Scan for the cell matching the given text and deliver its [x, y] coordinate at center. 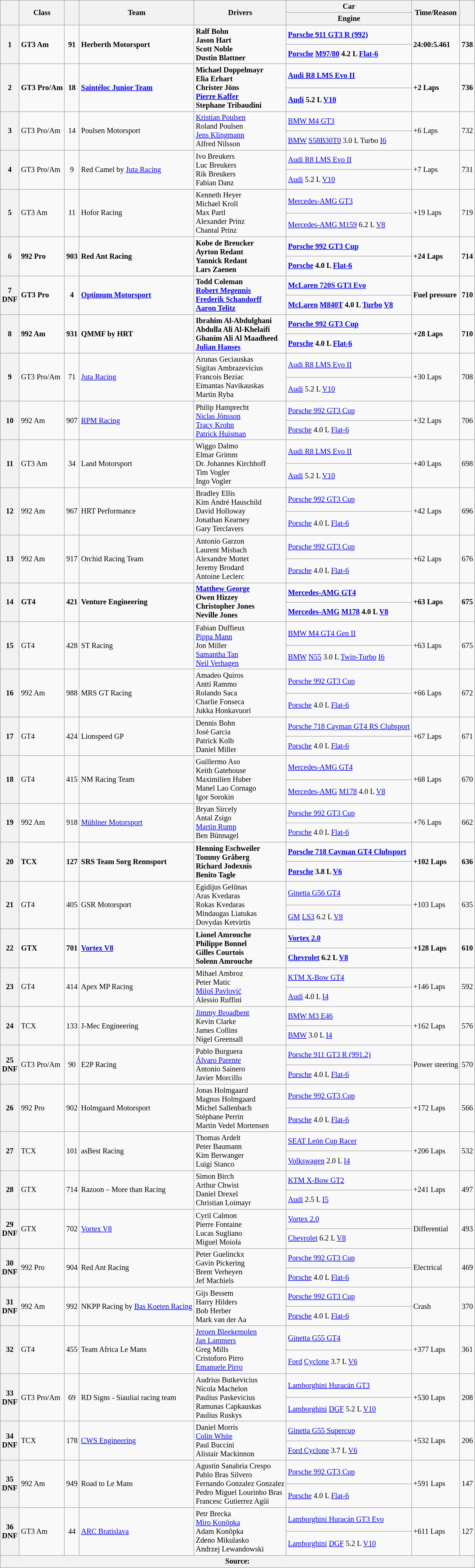
GT3 Pro [42, 295]
+42 Laps [435, 511]
5 [10, 213]
Philip Hamprecht Niclas Jönsson Tracy Krohn Patrick Huisman [240, 420]
672 [467, 693]
CWS Engineering [137, 1440]
ST Racing [137, 645]
428 [72, 645]
917 [72, 559]
+103 Laps [435, 905]
415 [72, 780]
992 [72, 1306]
Kobe de Breucker Ayrton Redant Yannick Redant Lars Zaenen [240, 256]
Audi 4.0 L I4 [349, 997]
904 [72, 1268]
Pablo Burguera Álvaro Parente Antonio Sainero Javier Morcillo [240, 1064]
MRS GT Racing [137, 693]
405 [72, 905]
HRT Performance [137, 511]
Lionel Amrouche Philippe Bonnel Gilles Courtois Solenn Amrouche [240, 948]
Bryan Sircely Antal Zsigo Martin Rump Ben Bünnagel [240, 823]
Venture Engineering [137, 602]
RD Signs - Siauliai racing team [137, 1397]
Guillermo Aso Keith Gatehouse Maximilien Huber Manel Lao Cornago Igor Sorokin [240, 780]
907 [72, 420]
12 [10, 511]
Hofor Racing [137, 213]
Saintéloc Junior Team [137, 87]
+206 Laps [435, 1151]
949 [72, 1484]
SRS Team Sorg Rennsport [137, 862]
610 [467, 948]
Antonio Garzon Laurent Misbach Alexandre Mottet Jeremy Brodard Antoine Leclerc [240, 559]
Agustin Sanabria Crespo Pablo Bras Silvero Fernando Gonzalez Gonzalez Pedro Miguel Lourinho Bras Francesc Gutierrez Agüi [240, 1484]
178 [72, 1440]
32 [10, 1350]
Kenneth Heyer Michael Kroll Max Partl Alexander Prinz Chantal Prinz [240, 213]
3 [10, 131]
Class [42, 12]
+2 Laps [435, 87]
Ginetta G55 GT4 [349, 1338]
Ivo Breukers Luc Breukers Rik Breukers Fabian Danz [240, 170]
Power steering [435, 1064]
Audrius Butkevicius Nicola Machelon Paulius Paskevicius Ramunas Capkauskas Paulius Ruskys [240, 1397]
Petr Brecka Miro Konôpka Adam Konôpka Zdeno Mikulasko Andrzej Lewandowski [240, 1532]
+6 Laps [435, 131]
Porsche M97/80 4.2 L Flat-6 [349, 54]
RPM Racing [137, 420]
Mühlner Motorsport [137, 823]
719 [467, 213]
19 [10, 823]
698 [467, 463]
ARC Bratislava [137, 1532]
Orchid Racing Team [137, 559]
Todd Coleman Robert Megennis Frederik Schandorff Aaron Telitz [240, 295]
34 [72, 463]
+532 Laps [435, 1440]
635 [467, 905]
+66 Laps [435, 693]
+530 Laps [435, 1397]
Electrical [435, 1268]
Volkswagen 2.0 L I4 [349, 1161]
455 [72, 1350]
Porsche 718 Cayman GT4 Clubsport [349, 852]
Lionspeed GP [137, 736]
Apex MP Racing [137, 987]
421 [72, 602]
Arunas Geciauskas Sigitas Ambrazevicius Francois Beziac Eimantas Navikauskas Martin Ryba [240, 377]
370 [467, 1306]
Jeroen Bleekemolen Jan Lammers Greg Mills Cristoforo Pirro Emanuele Pirro [240, 1350]
Time/Reason [435, 12]
+591 Laps [435, 1484]
676 [467, 559]
+241 Laps [435, 1190]
GSR Motorsport [137, 905]
576 [467, 1026]
738 [467, 44]
McLaren 720S GT3 Evo [349, 285]
731 [467, 170]
Fabian Duffieux Pippa Mann Jon Miller Samantha Tan Neil Verhagen [240, 645]
Ralf Bohn Jason Hart Scott Noble Dustin Blattner [240, 44]
+40 Laps [435, 463]
706 [467, 420]
91 [72, 44]
+76 Laps [435, 823]
7DNF [10, 295]
101 [72, 1151]
Porsche 3.8 L V6 [349, 871]
+162 Laps [435, 1026]
206 [467, 1440]
732 [467, 131]
34DNF [10, 1440]
Differential [435, 1229]
903 [72, 256]
Lamborghini Huracán GT3 Evo [349, 1519]
+128 Laps [435, 948]
71 [72, 377]
702 [72, 1229]
Daniel Morris Colin White Paul Buccini Alistair Mackinnon [240, 1440]
902 [72, 1108]
29DNF [10, 1229]
Team Africa Le Mans [137, 1350]
493 [467, 1229]
36DNF [10, 1532]
31DNF [10, 1306]
Porsche 911 GT3 R (992) [349, 35]
20 [10, 862]
701 [72, 948]
592 [467, 987]
Porsche 718 Cayman GT4 RS Clubsport [349, 726]
Wiggo Dalmo Elmar Grimm Dr. Johannes Kirchhoff Tim Vogler Ingo Vogler [240, 463]
Car [349, 6]
Bradley Ellis Kim André Hauschild David Holloway Jonathan Kearney Gary Terclavers [240, 511]
KTM X-Bow GT4 [349, 977]
8 [10, 334]
Matthew George Owen Hizzey Christopher Jones Neville Jones [240, 602]
NKPP Racing by Bas Koeten Racing [137, 1306]
+32 Laps [435, 420]
208 [467, 1397]
+67 Laps [435, 736]
Land Motorsport [137, 463]
671 [467, 736]
13 [10, 559]
Mihael Ambroz Peter Matic Miloš Pavlović Alessio Ruffini [240, 987]
+24 Laps [435, 256]
Optimum Motorsport [137, 295]
+377 Laps [435, 1350]
McLaren M840T 4.0 L Turbo V8 [349, 304]
Jonas Holmgaard Magnus Holmgaard Michel Sallenbach Stéphane Perrin Martin Vedel Mortensen [240, 1108]
16 [10, 693]
988 [72, 693]
27 [10, 1151]
469 [467, 1268]
Mercedes-AMG GT3 [349, 201]
+30 Laps [435, 377]
636 [467, 862]
+7 Laps [435, 170]
Drivers [240, 12]
Razoon – More than Racing [137, 1190]
25DNF [10, 1064]
J-Mec Engineering [137, 1026]
Peter Guelinckx Gavin Pickering Brent Verheyen Jef Machiels [240, 1268]
Ginetta G55 Supercup [349, 1431]
asBest Racing [137, 1151]
Engine [349, 19]
Egidijus Gelūnas Aras Kvedaras Rokas Kvedaras Mindaugas Liatukas Dovydas Ketvirtis [240, 905]
Team [137, 12]
BMW 3.0 L I4 [349, 1036]
662 [467, 823]
KTM X-Bow GT2 [349, 1180]
Audi 2.5 L I5 [349, 1200]
Dennis Bohn José Garcia Patrick Kolb Daniel Miller [240, 736]
Cyril Calmon Pierre Fontaine Lucas Sugliano Miguel Moiola [240, 1229]
497 [467, 1190]
+146 Laps [435, 987]
BMW N55 3.0 L Twin-Turbo I6 [349, 657]
Juta Racing [137, 377]
Source: [238, 1561]
414 [72, 987]
15 [10, 645]
Holmgaard Motorsport [137, 1108]
22 [10, 948]
BMW M4 GT4 Gen II [349, 634]
NM Racing Team [137, 780]
90 [72, 1064]
424 [72, 736]
24 [10, 1026]
35DNF [10, 1484]
133 [72, 1026]
Michael Doppelmayr Elia Erhart Christer Jöns Pierre Kaffer Stephane Tribaudini [240, 87]
Road to Le Mans [137, 1484]
Kristian Poulsen Roland Poulsen Jens Klingmann Alfred Nilsson [240, 131]
Thomas Ardelt Peter Baumann Kim Berwanger Luigi Stanco [240, 1151]
670 [467, 780]
532 [467, 1151]
+28 Laps [435, 334]
28 [10, 1190]
GM LS3 6.2 L V8 [349, 917]
30DNF [10, 1268]
570 [467, 1064]
708 [467, 377]
6 [10, 256]
44 [72, 1532]
Herberth Motorsport [137, 44]
BMW M3 E46 [349, 1016]
Crash [435, 1306]
17 [10, 736]
23 [10, 987]
Poulsen Motorsport [137, 131]
Ginetta G56 GT4 [349, 893]
566 [467, 1108]
1 [10, 44]
BMW S58B30T0 3.0 L Turbo I6 [349, 140]
BMW M4 GT3 [349, 121]
24:00:5.461 [435, 44]
Gijs Bessem Harry Hilders Bob Herber Mark van der Aa [240, 1306]
736 [467, 87]
E2P Racing [137, 1064]
+68 Laps [435, 780]
Amadeo Quiros Antti Rammo Rolando Saca Charlie Fonseca Jukka Honkavuori [240, 693]
Porsche 911 GT3 R (991.2) [349, 1055]
SEAT León Cup Racer [349, 1142]
26 [10, 1108]
+172 Laps [435, 1108]
147 [467, 1484]
2 [10, 87]
+611 Laps [435, 1532]
Lamborghini Huracán GT3 [349, 1386]
+102 Laps [435, 862]
Jimmy Broadbent Kevin Clarke James Collins Nigel Greensall [240, 1026]
+62 Laps [435, 559]
69 [72, 1397]
+19 Laps [435, 213]
696 [467, 511]
21 [10, 905]
Henning Eschweiler Tommy Gråberg Richard Jodexnis Benito Tagle [240, 862]
931 [72, 334]
Mercedes-AMG M159 6.2 L V8 [349, 225]
967 [72, 511]
Red Camel by Juta Racing [137, 170]
Simon Birch Arthur Chwist Daniel Drexel Christian Loimayr [240, 1190]
10 [10, 420]
Ibrahim Al-Abdulghani Abdulla Ali Al-Khelaifi Ghanim Ali Al Maadheed Julian Hanses [240, 334]
33DNF [10, 1397]
918 [72, 823]
361 [467, 1350]
QMMF by HRT [137, 334]
Fuel pressure [435, 295]
